Detect which cell encompasses the target text, then output its (x, y) center coordinate. 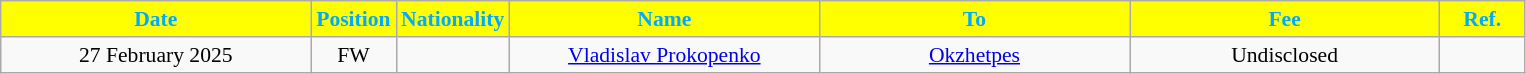
Date (156, 19)
Undisclosed (1285, 55)
To (974, 19)
Position (354, 19)
Nationality (452, 19)
Name (664, 19)
Vladislav Prokopenko (664, 55)
Ref. (1482, 19)
Fee (1285, 19)
FW (354, 55)
Okzhetpes (974, 55)
27 February 2025 (156, 55)
